Identify which cell holds the provided text, then report its [X, Y] central coordinate. 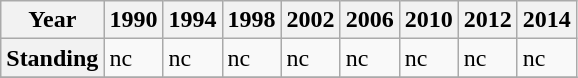
2006 [370, 20]
2002 [310, 20]
1990 [134, 20]
1994 [192, 20]
2012 [488, 20]
2014 [546, 20]
2010 [428, 20]
Standing [52, 58]
Year [52, 20]
1998 [252, 20]
